Provide the [X, Y] coordinate of the cell's center where the given text is located.  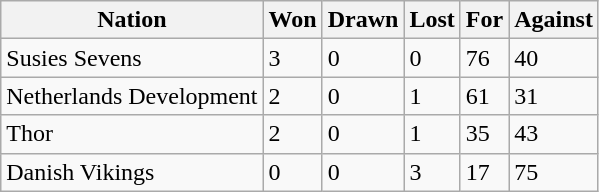
31 [554, 96]
Drawn [363, 20]
Susies Sevens [132, 58]
Danish Vikings [132, 172]
Nation [132, 20]
35 [484, 134]
40 [554, 58]
43 [554, 134]
75 [554, 172]
For [484, 20]
Against [554, 20]
Won [292, 20]
76 [484, 58]
Thor [132, 134]
Netherlands Development [132, 96]
61 [484, 96]
17 [484, 172]
Lost [432, 20]
